Identify which cell holds the provided text, then report its [X, Y] central coordinate. 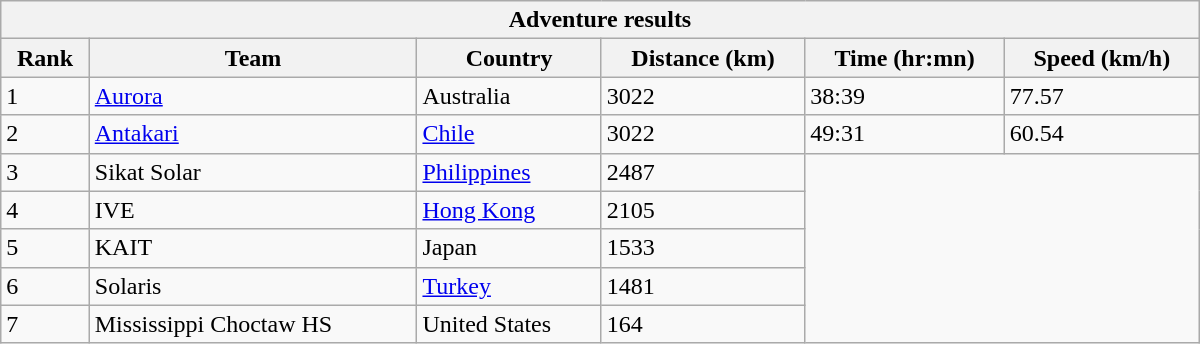
Speed (km/h) [1102, 58]
1481 [703, 286]
Team [253, 58]
Japan [509, 248]
1 [45, 96]
5 [45, 248]
38:39 [905, 96]
3 [45, 172]
Time (hr:mn) [905, 58]
Solaris [253, 286]
Turkey [509, 286]
164 [703, 324]
Hong Kong [509, 210]
Adventure results [600, 20]
Antakari [253, 134]
Aurora [253, 96]
2105 [703, 210]
Rank [45, 58]
1533 [703, 248]
7 [45, 324]
Australia [509, 96]
77.57 [1102, 96]
6 [45, 286]
KAIT [253, 248]
2 [45, 134]
Country [509, 58]
4 [45, 210]
Philippines [509, 172]
2487 [703, 172]
Distance (km) [703, 58]
United States [509, 324]
Mississippi Choctaw HS [253, 324]
49:31 [905, 134]
60.54 [1102, 134]
Chile [509, 134]
Sikat Solar [253, 172]
IVE [253, 210]
